Scan for the cell matching the given text and deliver its [x, y] coordinate at center. 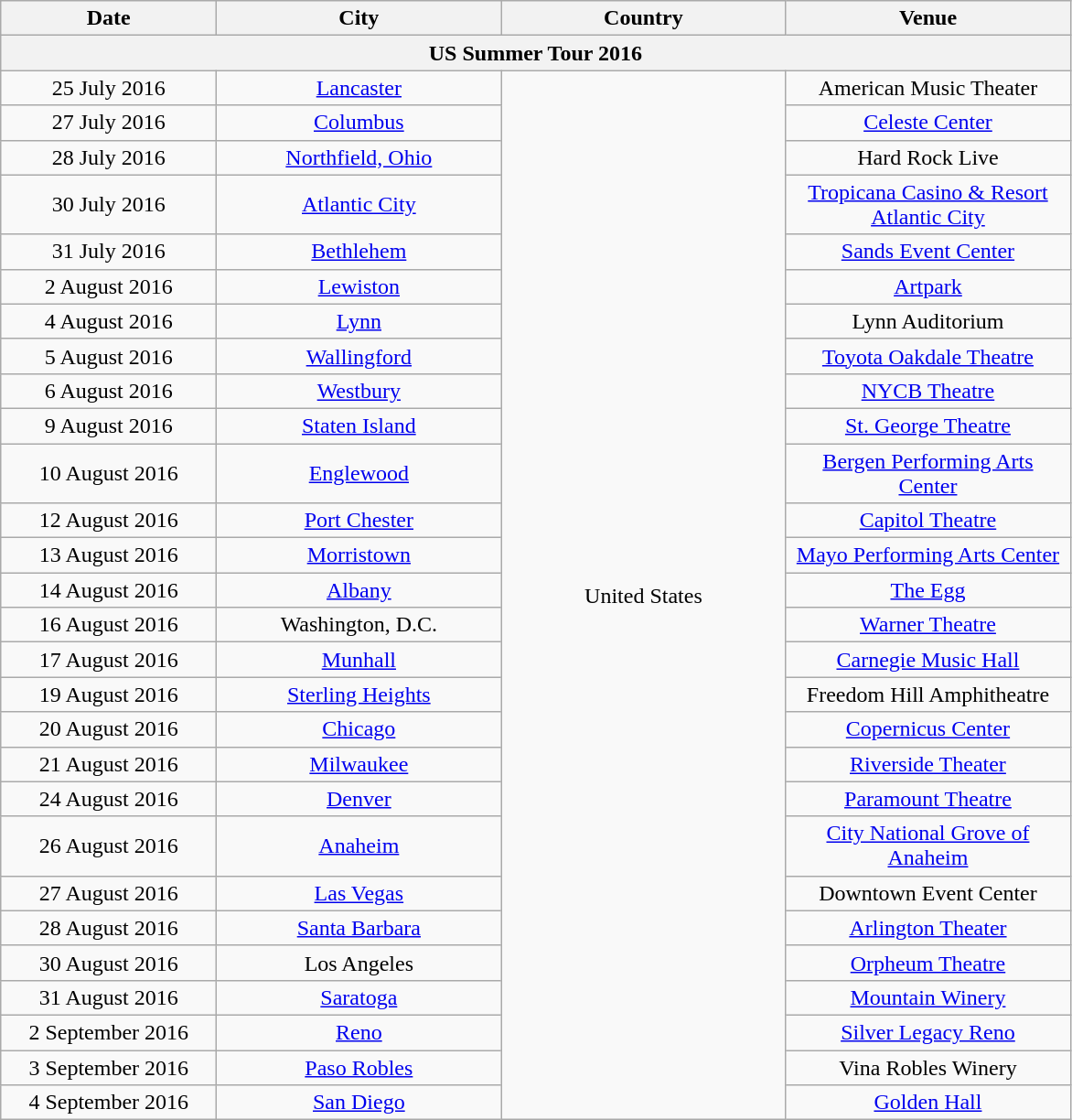
Santa Barbara [359, 928]
30 July 2016 [109, 205]
Golden Hall [927, 1103]
24 August 2016 [109, 799]
Orpheum Theatre [927, 963]
Paramount Theatre [927, 799]
14 August 2016 [109, 590]
NYCB Theatre [927, 391]
Copernicus Center [927, 729]
Riverside Theater [927, 764]
Downtown Event Center [927, 893]
9 August 2016 [109, 425]
27 July 2016 [109, 123]
19 August 2016 [109, 695]
2 August 2016 [109, 286]
San Diego [359, 1103]
3 September 2016 [109, 1068]
Northfield, Ohio [359, 157]
31 August 2016 [109, 997]
City National Grove of Anaheim [927, 845]
12 August 2016 [109, 521]
Paso Robles [359, 1068]
Saratoga [359, 997]
13 August 2016 [109, 555]
Warner Theatre [927, 625]
Bethlehem [359, 252]
Sterling Heights [359, 695]
Arlington Theater [927, 928]
Milwaukee [359, 764]
Bergen Performing Arts Center [927, 472]
City [359, 18]
Sands Event Center [927, 252]
Toyota Oakdale Theatre [927, 356]
US Summer Tour 2016 [536, 53]
Venue [927, 18]
25 July 2016 [109, 88]
Mayo Performing Arts Center [927, 555]
5 August 2016 [109, 356]
Westbury [359, 391]
2 September 2016 [109, 1032]
Date [109, 18]
Englewood [359, 472]
Wallingford [359, 356]
31 July 2016 [109, 252]
Morristown [359, 555]
6 August 2016 [109, 391]
Tropicana Casino & Resort Atlantic City [927, 205]
10 August 2016 [109, 472]
The Egg [927, 590]
26 August 2016 [109, 845]
Lynn Auditorium [927, 321]
Washington, D.C. [359, 625]
4 September 2016 [109, 1103]
20 August 2016 [109, 729]
St. George Theatre [927, 425]
Lewiston [359, 286]
Las Vegas [359, 893]
Lynn [359, 321]
Mountain Winery [927, 997]
Silver Legacy Reno [927, 1032]
27 August 2016 [109, 893]
Reno [359, 1032]
16 August 2016 [109, 625]
Columbus [359, 123]
Carnegie Music Hall [927, 660]
Staten Island [359, 425]
21 August 2016 [109, 764]
Country [644, 18]
30 August 2016 [109, 963]
Vina Robles Winery [927, 1068]
Freedom Hill Amphitheatre [927, 695]
28 July 2016 [109, 157]
Capitol Theatre [927, 521]
Los Angeles [359, 963]
American Music Theater [927, 88]
United States [644, 595]
Chicago [359, 729]
4 August 2016 [109, 321]
Atlantic City [359, 205]
Port Chester [359, 521]
Artpark [927, 286]
Celeste Center [927, 123]
Hard Rock Live [927, 157]
Lancaster [359, 88]
Munhall [359, 660]
28 August 2016 [109, 928]
Denver [359, 799]
Anaheim [359, 845]
17 August 2016 [109, 660]
Albany [359, 590]
